Return (X, Y) of the center of cell containing provided text 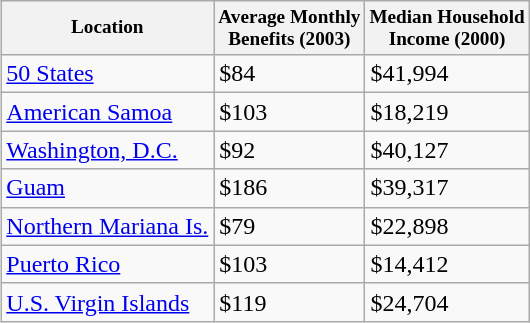
Location (108, 28)
Guam (108, 188)
Median HouseholdIncome (2000) (447, 28)
Puerto Rico (108, 264)
American Samoa (108, 112)
$14,412 (447, 264)
$92 (290, 150)
$22,898 (447, 226)
$119 (290, 302)
Washington, D.C. (108, 150)
$79 (290, 226)
Northern Mariana Is. (108, 226)
50 States (108, 74)
$24,704 (447, 302)
$18,219 (447, 112)
U.S. Virgin Islands (108, 302)
$186 (290, 188)
$84 (290, 74)
Average MonthlyBenefits (2003) (290, 28)
$39,317 (447, 188)
$40,127 (447, 150)
$41,994 (447, 74)
